Pinpoint the cell where the given text exists, returning its (x, y) midpoint coordinate. 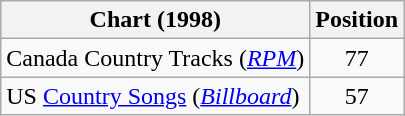
77 (357, 58)
57 (357, 96)
US Country Songs (Billboard) (156, 96)
Chart (1998) (156, 20)
Canada Country Tracks (RPM) (156, 58)
Position (357, 20)
